Capture the cell that displays the provided text and extract its [X, Y] central coordinate. 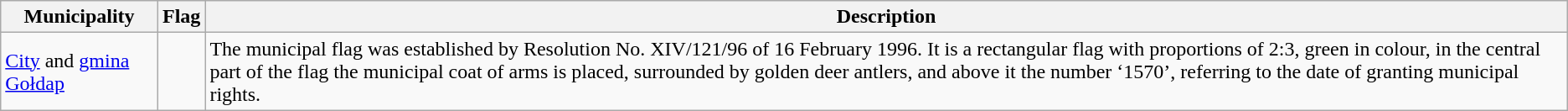
Description [886, 17]
Flag [181, 17]
Municipality [80, 17]
City and gmina Gołdap [80, 71]
